Pinpoint the cell where the given text exists, returning its (x, y) midpoint coordinate. 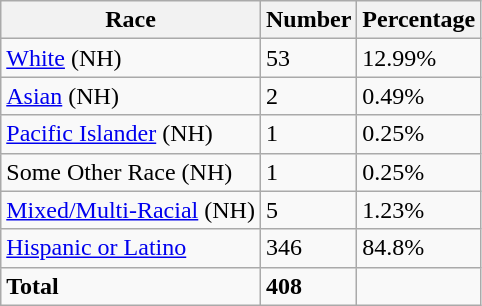
Some Other Race (NH) (131, 172)
1.23% (419, 210)
2 (308, 96)
53 (308, 58)
12.99% (419, 58)
Number (308, 20)
White (NH) (131, 58)
Mixed/Multi-Racial (NH) (131, 210)
Percentage (419, 20)
5 (308, 210)
408 (308, 286)
Race (131, 20)
Asian (NH) (131, 96)
346 (308, 248)
84.8% (419, 248)
0.49% (419, 96)
Pacific Islander (NH) (131, 134)
Total (131, 286)
Hispanic or Latino (131, 248)
